Identify which cell holds the provided text, then report its (X, Y) central coordinate. 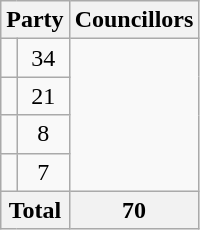
8 (43, 134)
21 (43, 96)
Total (35, 210)
70 (134, 210)
7 (43, 172)
34 (43, 58)
Party (35, 20)
Councillors (134, 20)
